Return [x, y] of the center of cell containing provided text 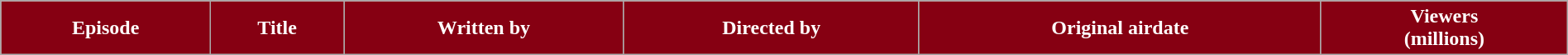
Directed by [771, 28]
Title [278, 28]
Original airdate [1120, 28]
Viewers(millions) [1444, 28]
Written by [485, 28]
Episode [106, 28]
